Provide the [X, Y] coordinate of the cell's center where the given text is located.  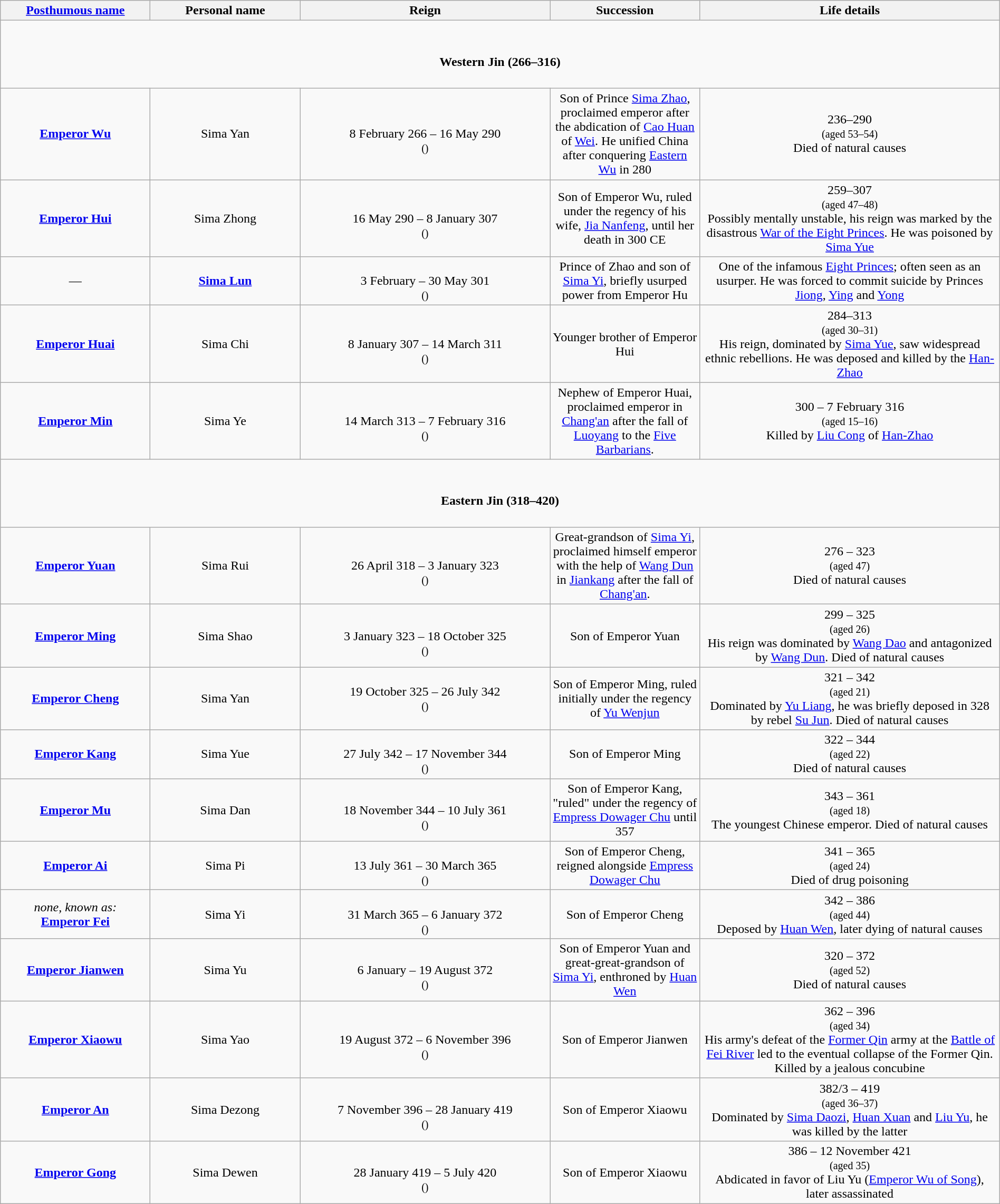
26 April 318 – 3 January 323() [425, 566]
Emperor Mu [75, 810]
Emperor Cheng [75, 698]
16 May 290 – 8 January 307() [425, 218]
Emperor Gong [75, 1172]
19 August 372 – 6 November 396() [425, 1039]
Emperor An [75, 1110]
Sima Lun [225, 281]
7 November 396 – 28 January 419() [425, 1110]
8 February 266 – 16 May 290() [425, 134]
Emperor Min [75, 421]
Sima Yu [225, 969]
386 – 12 November 421(aged 35)Abdicated in favor of Liu Yu (Emperor Wu of Song), later assassinated [850, 1172]
Western Jin (266–316) [500, 55]
Son of Emperor Yuan and great-great-grandson of Sima Yi, enthroned by Huan Wen [625, 969]
Emperor Huai [75, 344]
Emperor Ming [75, 636]
6 January – 19 August 372() [425, 969]
3 February – 30 May 301() [425, 281]
322 – 344(aged 22)Died of natural causes [850, 754]
Sima Yao [225, 1039]
276 – 323(aged 47)Died of natural causes [850, 566]
236–290(aged 53–54)Died of natural causes [850, 134]
Eastern Jin (318–420) [500, 494]
Emperor Jianwen [75, 969]
Younger brother of Emperor Hui [625, 344]
27 July 342 – 17 November 344() [425, 754]
300 – 7 February 316(aged 15–16)Killed by Liu Cong of Han-Zhao [850, 421]
28 January 419 – 5 July 420() [425, 1172]
— [75, 281]
284–313(aged 30–31)His reign, dominated by Sima Yue, saw widespread ethnic rebellions. He was deposed and killed by the Han-Zhao [850, 344]
Son of Emperor Ming [625, 754]
320 – 372(aged 52)Died of natural causes [850, 969]
Sima Yi [225, 914]
Emperor Wu [75, 134]
Great-grandson of Sima Yi, proclaimed himself emperor with the help of Wang Dun in Jiankang after the fall of Chang'an. [625, 566]
Sima Ye [225, 421]
Personal name [225, 11]
Sima Dan [225, 810]
3 January 323 – 18 October 325() [425, 636]
31 March 365 – 6 January 372() [425, 914]
Sima Pi [225, 865]
Son of Emperor Ming, ruled initially under the regency of Yu Wenjun [625, 698]
19 October 325 – 26 July 342() [425, 698]
Son of Emperor Wu, ruled under the regency of his wife, Jia Nanfeng, until her death in 300 CE [625, 218]
14 March 313 – 7 February 316() [425, 421]
299 – 325(aged 26)His reign was dominated by Wang Dao and antagonized by Wang Dun. Died of natural causes [850, 636]
Son of Emperor Cheng [625, 914]
Sima Rui [225, 566]
Reign [425, 11]
Nephew of Emperor Huai, proclaimed emperor in Chang'an after the fall of Luoyang to the Five Barbarians. [625, 421]
Emperor Ai [75, 865]
Sima Zhong [225, 218]
Emperor Kang [75, 754]
One of the infamous Eight Princes; often seen as an usurper. He was forced to commit suicide by Princes Jiong, Ying and Yong [850, 281]
Emperor Hui [75, 218]
13 July 361 – 30 March 365() [425, 865]
none, known as:Emperor Fei [75, 914]
321 – 342(aged 21)Dominated by Yu Liang, he was briefly deposed in 328 by rebel Su Jun. Died of natural causes [850, 698]
Emperor Xiaowu [75, 1039]
Sima Dezong [225, 1110]
Emperor Yuan [75, 566]
342 – 386(aged 44)Deposed by Huan Wen, later dying of natural causes [850, 914]
Life details [850, 11]
Posthumous name [75, 11]
Sima Yue [225, 754]
Succession [625, 11]
341 – 365(aged 24)Died of drug poisoning [850, 865]
Prince of Zhao and son of Sima Yi, briefly usurped power from Emperor Hu [625, 281]
Sima Dewen [225, 1172]
Son of Prince Sima Zhao, proclaimed emperor after the abdication of Cao Huan of Wei. He unified China after conquering Eastern Wu in 280 [625, 134]
18 November 344 – 10 July 361() [425, 810]
382/3 – 419(aged 36–37)Dominated by Sima Daozi, Huan Xuan and Liu Yu, he was killed by the latter [850, 1110]
Son of Emperor Jianwen [625, 1039]
Son of Emperor Cheng, reigned alongside Empress Dowager Chu [625, 865]
343 – 361(aged 18)The youngest Chinese emperor. Died of natural causes [850, 810]
259–307(aged 47–48)Possibly mentally unstable, his reign was marked by the disastrous War of the Eight Princes. He was poisoned by Sima Yue [850, 218]
Sima Chi [225, 344]
Son of Emperor Kang, "ruled" under the regency of Empress Dowager Chu until 357 [625, 810]
8 January 307 – 14 March 311() [425, 344]
Son of Emperor Yuan [625, 636]
Sima Shao [225, 636]
